Pinpoint the cell where the given text exists, returning its (x, y) midpoint coordinate. 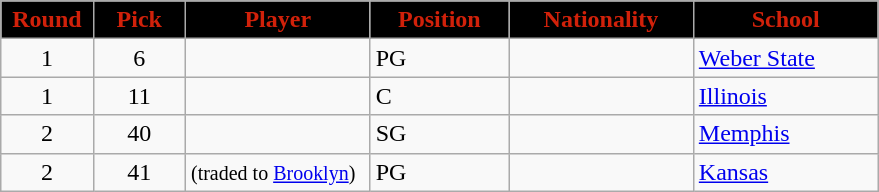
Illinois (786, 96)
6 (139, 58)
Position (439, 20)
Weber State (786, 58)
Player (278, 20)
C (439, 96)
Round (47, 20)
11 (139, 96)
(traded to Brooklyn) (278, 172)
School (786, 20)
41 (139, 172)
Pick (139, 20)
Kansas (786, 172)
Nationality (602, 20)
SG (439, 134)
Memphis (786, 134)
40 (139, 134)
